Scan for the cell matching the given text and deliver its [X, Y] coordinate at center. 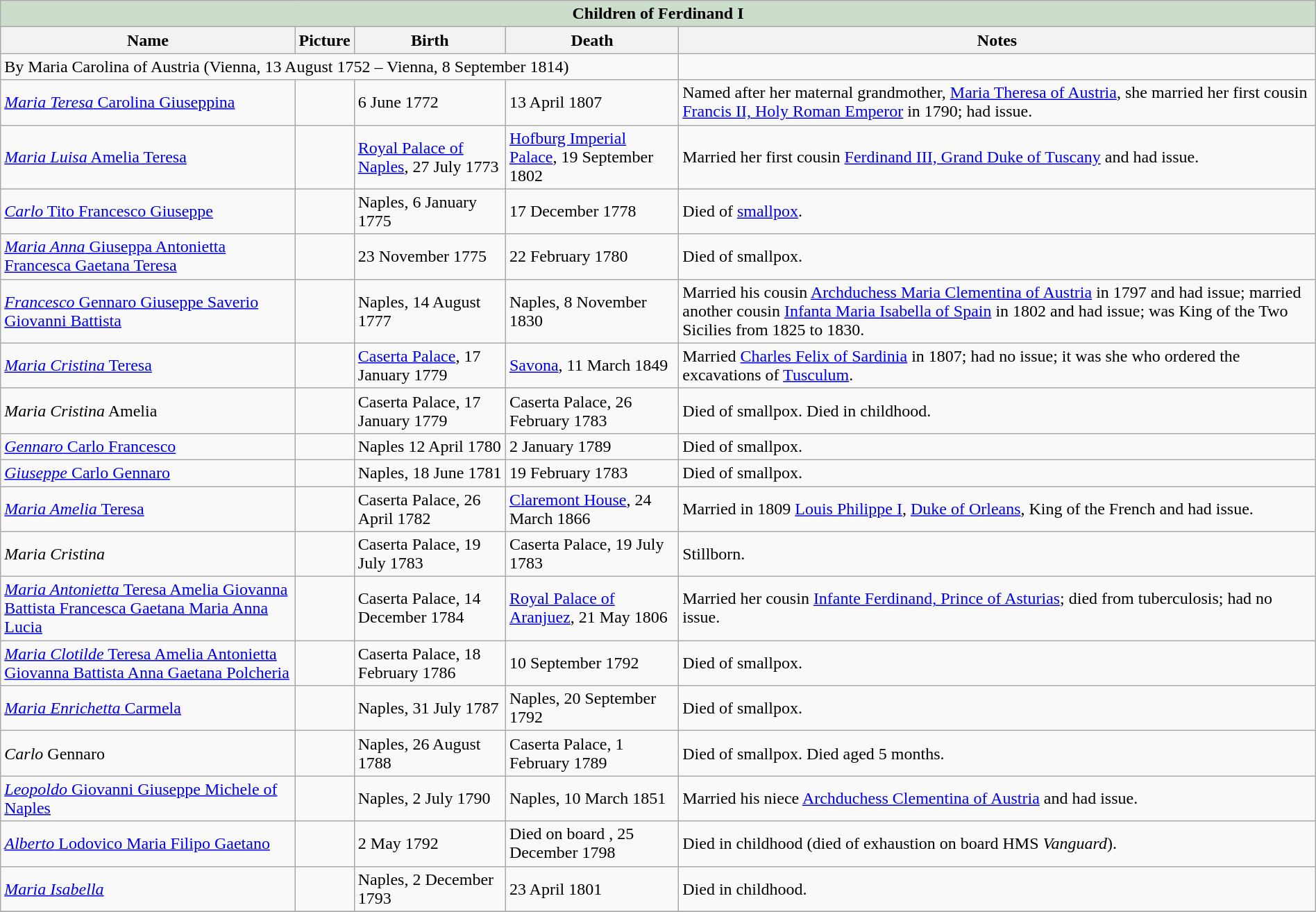
Naples, 10 March 1851 [591, 798]
Married her cousin Infante Ferdinand, Prince of Asturias; died from tuberculosis; had no issue. [997, 609]
13 April 1807 [591, 103]
Gennaro Carlo Francesco [148, 446]
Caserta Palace, 1 February 1789 [591, 754]
Maria Luisa Amelia Teresa [148, 157]
Hofburg Imperial Palace, 19 September 1802 [591, 157]
19 February 1783 [591, 473]
23 April 1801 [591, 888]
Caserta Palace, 26 April 1782 [430, 508]
Maria Anna Giuseppa Antonietta Francesca Gaetana Teresa [148, 257]
Carlo Tito Francesco Giuseppe [148, 211]
Maria Cristina Amelia [148, 411]
17 December 1778 [591, 211]
Maria Cristina [148, 554]
By Maria Carolina of Austria (Vienna, 13 August 1752 – Vienna, 8 September 1814) [340, 67]
Died of smallpox. Died in childhood. [997, 411]
Naples, 8 November 1830 [591, 311]
Picture [325, 40]
Maria Enrichetta Carmela [148, 708]
Naples 12 April 1780 [430, 446]
Married his niece Archduchess Clementina of Austria and had issue. [997, 798]
Maria Amelia Teresa [148, 508]
Naples, 20 September 1792 [591, 708]
Stillborn. [997, 554]
Leopoldo Giovanni Giuseppe Michele of Naples [148, 798]
Maria Isabella [148, 888]
Name [148, 40]
Naples, 14 August 1777 [430, 311]
Died in childhood. [997, 888]
Giuseppe Carlo Gennaro [148, 473]
Royal Palace of Aranjuez, 21 May 1806 [591, 609]
Birth [430, 40]
Caserta Palace, 18 February 1786 [430, 664]
Naples, 26 August 1788 [430, 754]
Royal Palace of Naples, 27 July 1773 [430, 157]
Naples, 31 July 1787 [430, 708]
Maria Antonietta Teresa Amelia Giovanna Battista Francesca Gaetana Maria Anna Lucia [148, 609]
Married Charles Felix of Sardinia in 1807; had no issue; it was she who ordered the excavations of Tusculum. [997, 365]
Died in childhood (died of exhaustion on board HMS Vanguard). [997, 844]
Carlo Gennaro [148, 754]
Maria Teresa Carolina Giuseppina [148, 103]
Married in 1809 Louis Philippe I, Duke of Orleans, King of the French and had issue. [997, 508]
Francesco Gennaro Giuseppe Saverio Giovanni Battista [148, 311]
Married her first cousin Ferdinand III, Grand Duke of Tuscany and had issue. [997, 157]
Naples, 6 January 1775 [430, 211]
Named after her maternal grandmother, Maria Theresa of Austria, she married her first cousin Francis II, Holy Roman Emperor in 1790; had issue. [997, 103]
2 January 1789 [591, 446]
Caserta Palace, 26 February 1783 [591, 411]
Children of Ferdinand I [658, 14]
10 September 1792 [591, 664]
Maria Clotilde Teresa Amelia Antonietta Giovanna Battista Anna Gaetana Polcheria [148, 664]
Died on board , 25 December 1798 [591, 844]
Naples, 2 December 1793 [430, 888]
Alberto Lodovico Maria Filipo Gaetano [148, 844]
23 November 1775 [430, 257]
Naples, 2 July 1790 [430, 798]
6 June 1772 [430, 103]
Died of smallpox. Died aged 5 months. [997, 754]
Caserta Palace, 14 December 1784 [430, 609]
Maria Cristina Teresa [148, 365]
Death [591, 40]
Savona, 11 March 1849 [591, 365]
2 May 1792 [430, 844]
Notes [997, 40]
Claremont House, 24 March 1866 [591, 508]
22 February 1780 [591, 257]
Naples, 18 June 1781 [430, 473]
